Pinpoint the cell where the given text exists, returning its [x, y] midpoint coordinate. 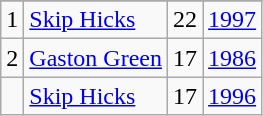
1 [12, 20]
2 [12, 58]
1986 [232, 58]
Gaston Green [96, 58]
1996 [232, 96]
22 [186, 20]
1997 [232, 20]
